Search for the cell housing the specified text and yield its (X, Y) center coordinate. 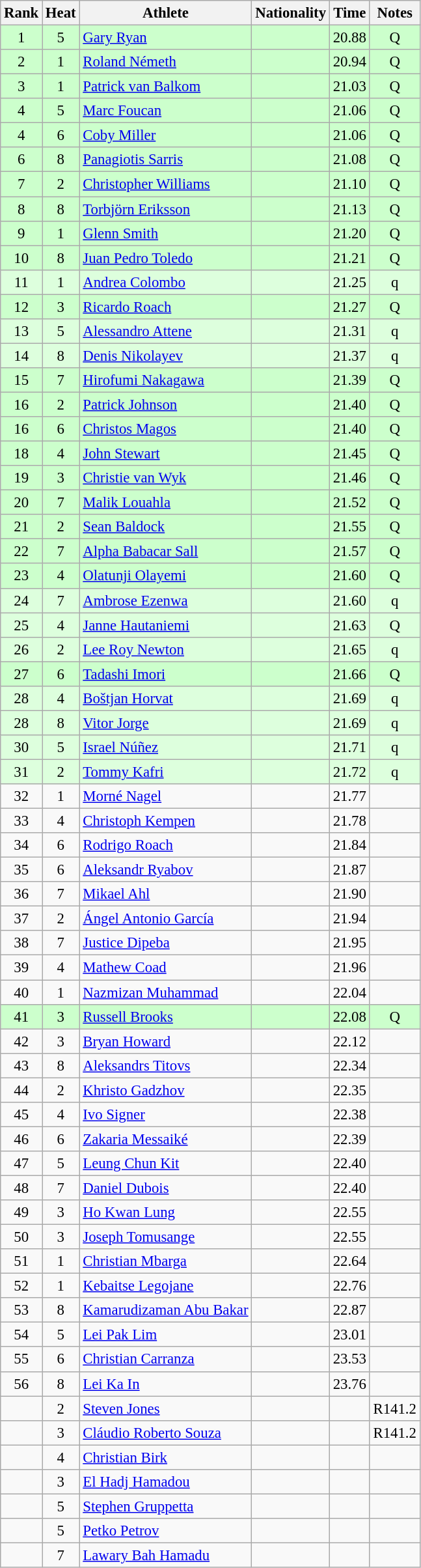
Tommy Kafri (165, 772)
35 (21, 870)
Ricardo Roach (165, 307)
21.55 (349, 527)
Aleksandr Ryabov (165, 870)
19 (21, 478)
22.04 (349, 992)
38 (21, 944)
24 (21, 600)
32 (21, 796)
31 (21, 772)
21.65 (349, 649)
23.01 (349, 1335)
48 (21, 1188)
39 (21, 968)
Joseph Tomusange (165, 1237)
21.77 (349, 796)
21.13 (349, 209)
Ho Kwan Lung (165, 1212)
21.96 (349, 968)
Coby Miller (165, 135)
Israel Núñez (165, 748)
44 (21, 1090)
21.94 (349, 919)
Christie van Wyk (165, 478)
20.88 (349, 38)
23 (21, 576)
21.21 (349, 258)
21.87 (349, 870)
Rodrigo Roach (165, 845)
21.39 (349, 380)
33 (21, 821)
Christoph Kempen (165, 821)
21.10 (349, 184)
21.57 (349, 552)
Roland Németh (165, 62)
21.37 (349, 356)
Mikael Ahl (165, 894)
Hirofumi Nakagawa (165, 380)
Stephen Gruppetta (165, 1506)
Daniel Dubois (165, 1188)
42 (21, 1041)
El Hadj Hamadou (165, 1482)
22.64 (349, 1261)
26 (21, 649)
22.39 (349, 1139)
Juan Pedro Toledo (165, 258)
13 (21, 331)
Kebaitse Legojane (165, 1286)
Boštjan Horvat (165, 699)
Denis Nikolayev (165, 356)
36 (21, 894)
21.20 (349, 233)
15 (21, 380)
Athlete (165, 13)
22.35 (349, 1090)
Notes (394, 13)
21.27 (349, 307)
21.45 (349, 454)
21.72 (349, 772)
Rank (21, 13)
Alpha Babacar Sall (165, 552)
Time (349, 13)
50 (21, 1237)
Patrick Johnson (165, 404)
Kamarudizaman Abu Bakar (165, 1310)
49 (21, 1212)
21.25 (349, 282)
Aleksandrs Titovs (165, 1065)
Christopher Williams (165, 184)
Petko Petrov (165, 1531)
12 (21, 307)
21.52 (349, 503)
20.94 (349, 62)
34 (21, 845)
John Stewart (165, 454)
Khristo Gadzhov (165, 1090)
47 (21, 1164)
21.08 (349, 160)
51 (21, 1261)
22.08 (349, 1016)
54 (21, 1335)
Nationality (290, 13)
Tadashi Imori (165, 674)
Ángel Antonio García (165, 919)
20 (21, 503)
21.31 (349, 331)
10 (21, 258)
21.84 (349, 845)
40 (21, 992)
Justice Dipeba (165, 944)
25 (21, 625)
Torbjörn Eriksson (165, 209)
22 (21, 552)
23.53 (349, 1360)
Christian Birk (165, 1457)
21.03 (349, 87)
Lei Ka In (165, 1384)
Cláudio Roberto Souza (165, 1433)
9 (21, 233)
Alessandro Attene (165, 331)
Glenn Smith (165, 233)
Heat (61, 13)
22.76 (349, 1286)
Lei Pak Lim (165, 1335)
37 (21, 919)
21.46 (349, 478)
Janne Hautaniemi (165, 625)
Morné Nagel (165, 796)
27 (21, 674)
Marc Foucan (165, 111)
41 (21, 1016)
Nazmizan Muhammad (165, 992)
21.63 (349, 625)
14 (21, 356)
Lawary Bah Hamadu (165, 1555)
23.76 (349, 1384)
Vitor Jorge (165, 723)
22.34 (349, 1065)
52 (21, 1286)
Sean Baldock (165, 527)
Malik Louahla (165, 503)
Bryan Howard (165, 1041)
Russell Brooks (165, 1016)
55 (21, 1360)
43 (21, 1065)
Christos Magos (165, 429)
Panagiotis Sarris (165, 160)
Gary Ryan (165, 38)
53 (21, 1310)
Ambrose Ezenwa (165, 600)
46 (21, 1139)
Zakaria Messaiké (165, 1139)
Patrick van Balkom (165, 87)
22.38 (349, 1115)
21.95 (349, 944)
Leung Chun Kit (165, 1164)
22.12 (349, 1041)
21.66 (349, 674)
21.71 (349, 748)
Christian Mbarga (165, 1261)
Christian Carranza (165, 1360)
21.90 (349, 894)
Lee Roy Newton (165, 649)
56 (21, 1384)
11 (21, 282)
Olatunji Olayemi (165, 576)
45 (21, 1115)
21 (21, 527)
30 (21, 748)
22.87 (349, 1310)
Ivo Signer (165, 1115)
18 (21, 454)
Andrea Colombo (165, 282)
Steven Jones (165, 1408)
21.78 (349, 821)
Mathew Coad (165, 968)
